Pinpoint the cell where the given text exists, returning its [x, y] midpoint coordinate. 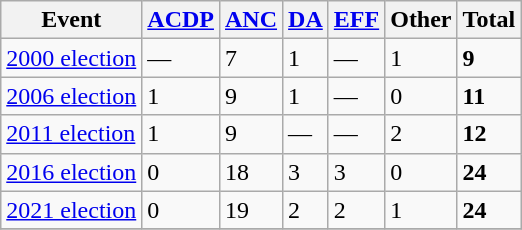
2011 election [72, 134]
2021 election [72, 210]
18 [250, 172]
19 [250, 210]
12 [489, 134]
DA [306, 20]
Other [421, 20]
2000 election [72, 58]
11 [489, 96]
ACDP [181, 20]
2006 election [72, 96]
Total [489, 20]
Event [72, 20]
7 [250, 58]
ANC [250, 20]
2016 election [72, 172]
EFF [356, 20]
